Scan for the cell matching the given text and deliver its (x, y) coordinate at center. 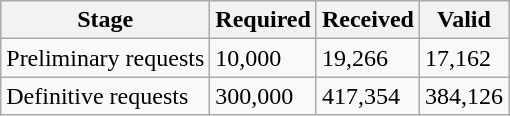
Definitive requests (106, 96)
384,126 (464, 96)
Required (264, 20)
10,000 (264, 58)
19,266 (368, 58)
Stage (106, 20)
417,354 (368, 96)
17,162 (464, 58)
300,000 (264, 96)
Valid (464, 20)
Received (368, 20)
Preliminary requests (106, 58)
